Determine the [x, y] coordinate at the center of the cell enclosing the given text.  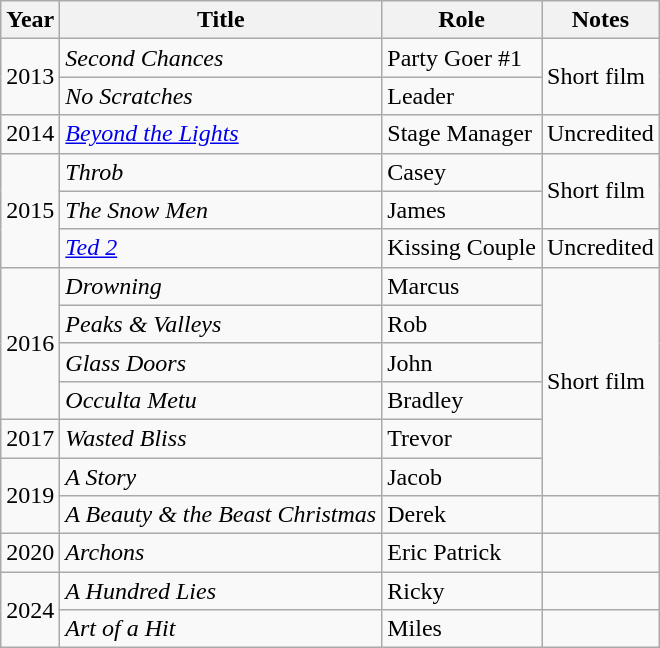
The Snow Men [221, 210]
Notes [601, 20]
2014 [30, 134]
Eric Patrick [462, 553]
2019 [30, 496]
Bradley [462, 400]
Role [462, 20]
A Beauty & the Beast Christmas [221, 515]
Derek [462, 515]
Art of a Hit [221, 629]
Ted 2 [221, 248]
Drowning [221, 286]
Year [30, 20]
Ricky [462, 591]
Miles [462, 629]
No Scratches [221, 96]
Party Goer #1 [462, 58]
Archons [221, 553]
2015 [30, 210]
A Hundred Lies [221, 591]
Title [221, 20]
Peaks & Valleys [221, 324]
Throb [221, 172]
Stage Manager [462, 134]
Casey [462, 172]
Jacob [462, 477]
Occulta Metu [221, 400]
Second Chances [221, 58]
A Story [221, 477]
Kissing Couple [462, 248]
Glass Doors [221, 362]
Marcus [462, 286]
2017 [30, 438]
2013 [30, 77]
John [462, 362]
2020 [30, 553]
Rob [462, 324]
2024 [30, 610]
Trevor [462, 438]
Wasted Bliss [221, 438]
Beyond the Lights [221, 134]
James [462, 210]
2016 [30, 343]
Leader [462, 96]
